Capture the cell that displays the provided text and extract its [x, y] central coordinate. 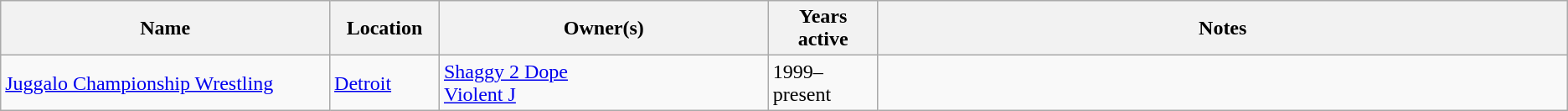
1999–present [823, 82]
Detroit [385, 82]
Shaggy 2 DopeViolent J [603, 82]
Juggalo Championship Wrestling [166, 82]
Owner(s) [603, 29]
Years active [823, 29]
Name [166, 29]
Location [385, 29]
Notes [1223, 29]
